From the cell containing the given text, extract its center point as [x, y] coordinate. 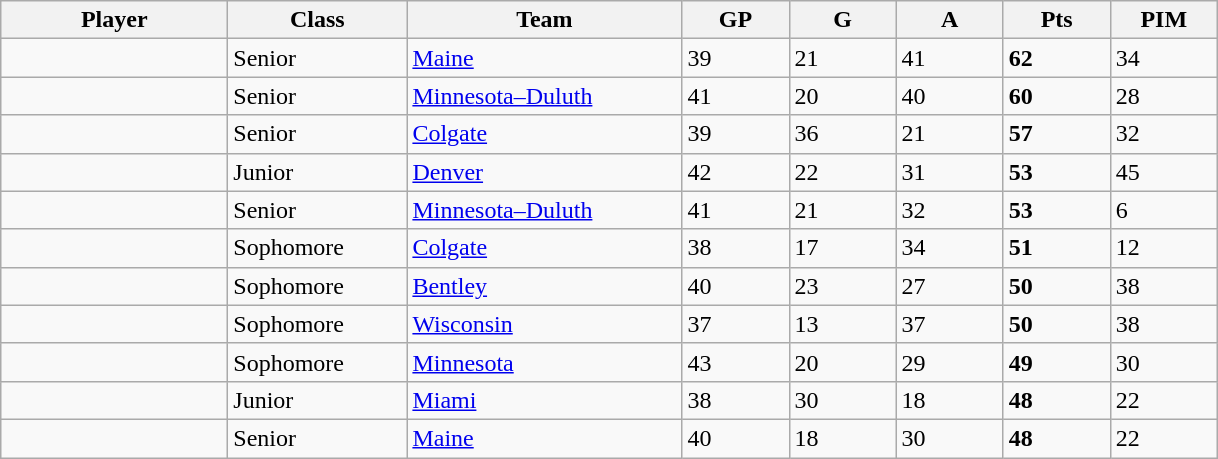
28 [1164, 96]
Denver [544, 172]
45 [1164, 172]
Pts [1056, 20]
51 [1056, 248]
42 [736, 172]
Minnesota [544, 362]
17 [842, 248]
57 [1056, 134]
Wisconsin [544, 324]
PIM [1164, 20]
12 [1164, 248]
36 [842, 134]
Bentley [544, 286]
49 [1056, 362]
GP [736, 20]
Player [114, 20]
Team [544, 20]
23 [842, 286]
Miami [544, 400]
31 [950, 172]
27 [950, 286]
43 [736, 362]
29 [950, 362]
G [842, 20]
A [950, 20]
6 [1164, 210]
60 [1056, 96]
13 [842, 324]
Class [318, 20]
62 [1056, 58]
